Determine the [x, y] coordinate at the center of the cell enclosing the given text.  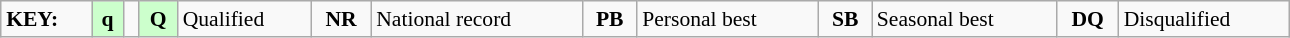
SB [846, 19]
Seasonal best [964, 19]
National record [476, 19]
Disqualified [1204, 19]
Qualified [244, 19]
KEY: [46, 19]
Q [158, 19]
Personal best [728, 19]
q [108, 19]
PB [610, 19]
NR [341, 19]
DQ [1088, 19]
